Identify which cell holds the provided text, then report its [X, Y] central coordinate. 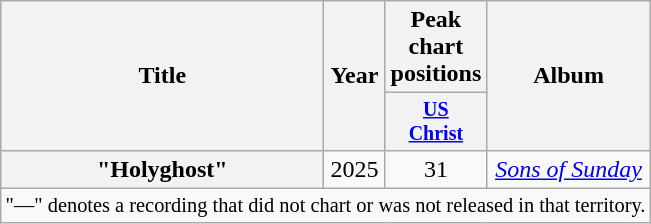
31 [436, 169]
Title [162, 76]
"—" denotes a recording that did not chart or was not released in that territory. [326, 205]
Album [569, 76]
2025 [354, 169]
"Holyghost" [162, 169]
Year [354, 76]
Sons of Sunday [569, 169]
USChrist [436, 122]
Peak chart positions [436, 47]
